Find where the given text appears and provide that cell's center as (x, y) coordinate. 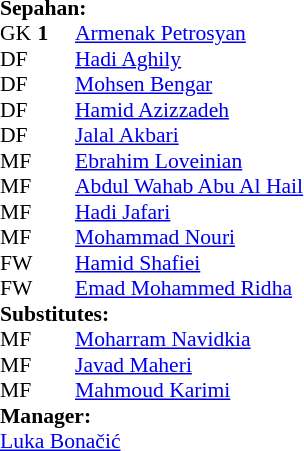
Hadi Aghily (189, 59)
Moharram Navidkia (189, 339)
Mohsen Bengar (189, 85)
Javad Maheri (189, 365)
Manager: (152, 416)
1 (57, 33)
Hadi Jafari (189, 212)
Mahmoud Karimi (189, 391)
Ebrahim Loveinian (189, 161)
Mohammad Nouri (189, 237)
Emad Mohammed Ridha (189, 289)
Hamid Shafiei (189, 263)
GK (19, 33)
Jalal Akbari (189, 135)
Abdul Wahab Abu Al Hail (189, 187)
Substitutes: (152, 314)
Hamid Azizzadeh (189, 110)
Armenak Petrosyan (189, 33)
